Locate the cell with the specified text and output its (x, y) center coordinate. 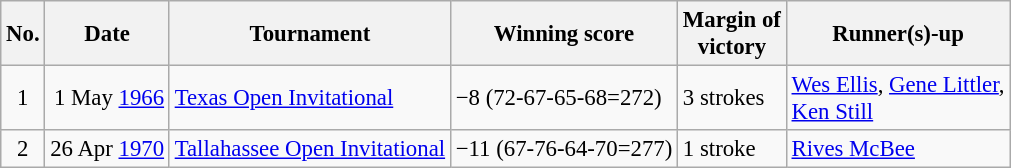
Winning score (564, 34)
Tallahassee Open Invitational (310, 149)
Margin ofvictory (732, 34)
Runner(s)-up (898, 34)
No. (23, 34)
1 stroke (732, 149)
−8 (72-67-65-68=272) (564, 98)
Wes Ellis, Gene Littler, Ken Still (898, 98)
Date (107, 34)
Rives McBee (898, 149)
Texas Open Invitational (310, 98)
3 strokes (732, 98)
Tournament (310, 34)
26 Apr 1970 (107, 149)
1 (23, 98)
1 May 1966 (107, 98)
−11 (67-76-64-70=277) (564, 149)
2 (23, 149)
